From the cell containing the given text, extract its center point as [x, y] coordinate. 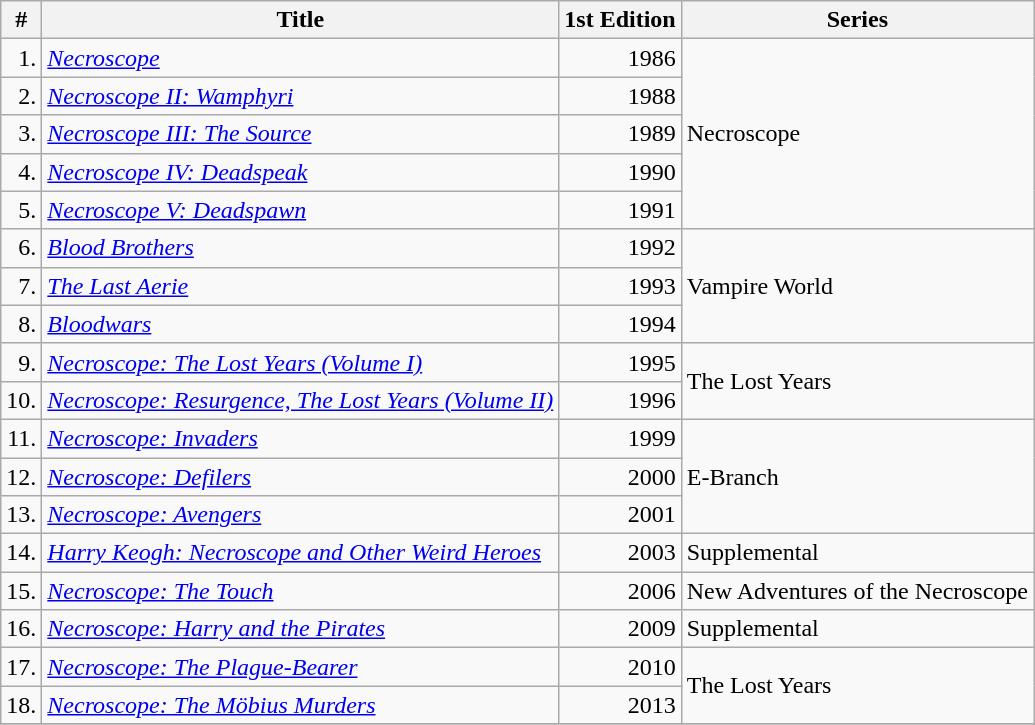
1995 [620, 362]
Necroscope: The Lost Years (Volume I) [300, 362]
Necroscope II: Wamphyri [300, 96]
Necroscope: The Touch [300, 591]
Necroscope: Harry and the Pirates [300, 629]
18. [22, 705]
17. [22, 667]
2. [22, 96]
Vampire World [857, 286]
2003 [620, 553]
11. [22, 438]
Necroscope III: The Source [300, 134]
1. [22, 58]
New Adventures of the Necroscope [857, 591]
Necroscope: The Möbius Murders [300, 705]
12. [22, 477]
2001 [620, 515]
8. [22, 324]
1996 [620, 400]
1989 [620, 134]
5. [22, 210]
2000 [620, 477]
4. [22, 172]
Necroscope: The Plague-Bearer [300, 667]
10. [22, 400]
1993 [620, 286]
1990 [620, 172]
1988 [620, 96]
E-Branch [857, 476]
2010 [620, 667]
15. [22, 591]
Bloodwars [300, 324]
14. [22, 553]
Harry Keogh: Necroscope and Other Weird Heroes [300, 553]
1999 [620, 438]
Necroscope: Defilers [300, 477]
Series [857, 20]
Necroscope V: Deadspawn [300, 210]
1986 [620, 58]
9. [22, 362]
1991 [620, 210]
Necroscope: Invaders [300, 438]
13. [22, 515]
1992 [620, 248]
1st Edition [620, 20]
Necroscope: Avengers [300, 515]
16. [22, 629]
1994 [620, 324]
Blood Brothers [300, 248]
2013 [620, 705]
Necroscope IV: Deadspeak [300, 172]
7. [22, 286]
Necroscope: Resurgence, The Lost Years (Volume II) [300, 400]
2009 [620, 629]
# [22, 20]
3. [22, 134]
The Last Aerie [300, 286]
6. [22, 248]
Title [300, 20]
2006 [620, 591]
